Determine the [X, Y] coordinate at the center of the cell enclosing the given text.  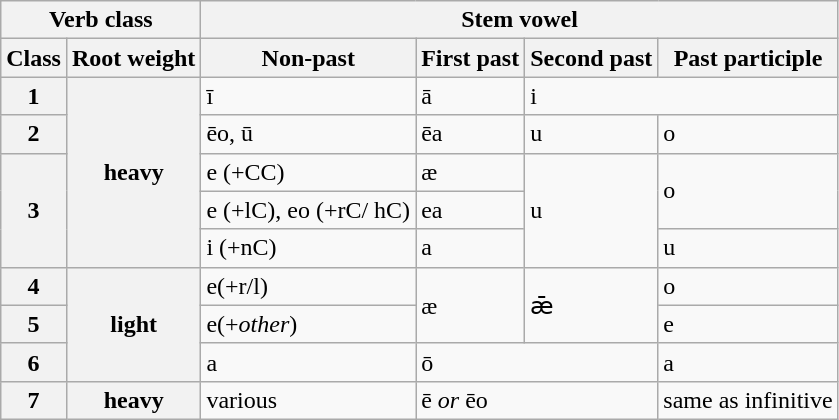
Root weight [133, 58]
e [748, 324]
Stem vowel [520, 20]
ēa [470, 134]
ē or ēo [537, 400]
ī [308, 96]
6 [34, 362]
ā [470, 96]
i [682, 96]
light [133, 324]
ǣ [592, 305]
Second past [592, 58]
First past [470, 58]
4 [34, 286]
e(+r/l) [308, 286]
7 [34, 400]
ea [470, 210]
ō [537, 362]
Class [34, 58]
various [308, 400]
Past participle [748, 58]
1 [34, 96]
i (+nC) [308, 248]
Non-past [308, 58]
e (+CC) [308, 172]
5 [34, 324]
same as infinitive [748, 400]
e(+other) [308, 324]
3 [34, 210]
ēo, ū [308, 134]
e (+lC), eo (+rC/ hC) [308, 210]
Verb class [101, 20]
2 [34, 134]
